Locate the cell with the specified text and output its (X, Y) center coordinate. 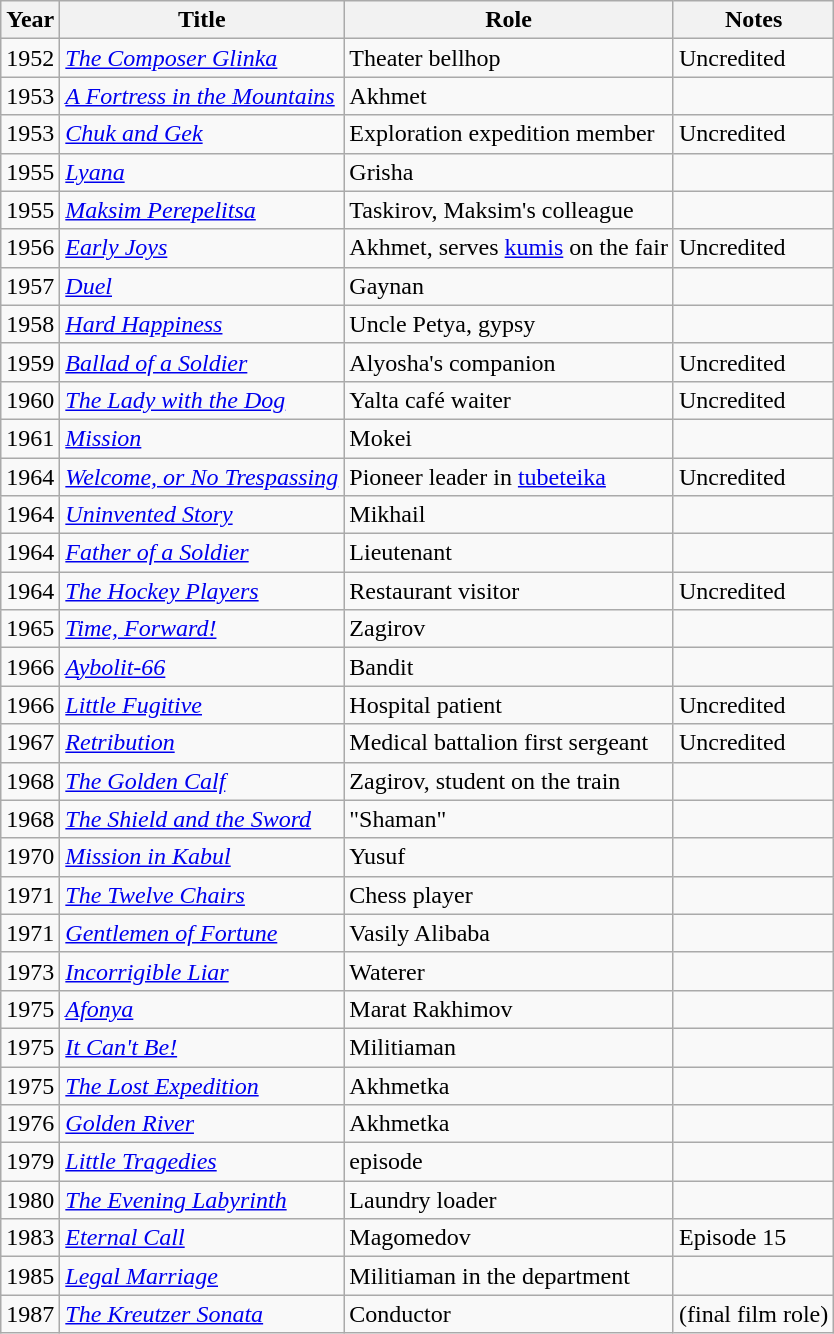
Year (30, 20)
Hard Happiness (202, 324)
Retribution (202, 743)
Militiaman (509, 1047)
Role (509, 20)
Zagirov (509, 629)
1952 (30, 58)
Little Fugitive (202, 705)
A Fortress in the Mountains (202, 96)
1983 (30, 1238)
The Lost Expedition (202, 1085)
Uncle Petya, gypsy (509, 324)
The Golden Calf (202, 781)
Bandit (509, 667)
The Evening Labyrinth (202, 1200)
1985 (30, 1276)
Legal Marriage (202, 1276)
Eternal Call (202, 1238)
1965 (30, 629)
Title (202, 20)
It Can't Be! (202, 1047)
Lieutenant (509, 553)
Uninvented Story (202, 515)
Welcome, or No Trespassing (202, 477)
Mokei (509, 438)
episode (509, 1162)
The Hockey Players (202, 591)
Alyosha's companion (509, 362)
Afonya (202, 1009)
Exploration expedition member (509, 134)
Grisha (509, 172)
"Shaman" (509, 819)
Maksim Perepelitsa (202, 210)
Restaurant visitor (509, 591)
1961 (30, 438)
The Lady with the Dog (202, 400)
Akhmet (509, 96)
Chuk and Gek (202, 134)
The Shield and the Sword (202, 819)
Incorrigible Liar (202, 971)
Marat Rakhimov (509, 1009)
Yusuf (509, 857)
Medical battalion first sergeant (509, 743)
Mission (202, 438)
Militiaman in the department (509, 1276)
Taskirov, Maksim's colleague (509, 210)
Chess player (509, 895)
1987 (30, 1314)
1976 (30, 1124)
Time, Forward! (202, 629)
Notes (753, 20)
Yalta café waiter (509, 400)
1970 (30, 857)
Early Joys (202, 248)
Duel (202, 286)
Gentlemen of Fortune (202, 933)
Zagirov, student on the train (509, 781)
Episode 15 (753, 1238)
The Kreutzer Sonata (202, 1314)
Waterer (509, 971)
1957 (30, 286)
1967 (30, 743)
1979 (30, 1162)
Father of a Soldier (202, 553)
Vasily Alibaba (509, 933)
Hospital patient (509, 705)
Lyana (202, 172)
Magomedov (509, 1238)
1960 (30, 400)
Pioneer leader in tubeteika (509, 477)
1980 (30, 1200)
Conductor (509, 1314)
Theater bellhop (509, 58)
Mikhail (509, 515)
Laundry loader (509, 1200)
1973 (30, 971)
The Twelve Chairs (202, 895)
Little Tragedies (202, 1162)
Mission in Kabul (202, 857)
(final film role) (753, 1314)
Ballad of a Soldier (202, 362)
The Composer Glinka (202, 58)
Aybolit-66 (202, 667)
1959 (30, 362)
Golden River (202, 1124)
1956 (30, 248)
1958 (30, 324)
Gaynan (509, 286)
Akhmet, serves kumis on the fair (509, 248)
